Pinpoint the cell where the given text exists, returning its [x, y] midpoint coordinate. 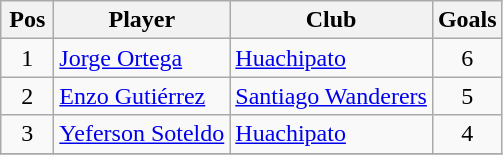
Pos [28, 20]
Jorge Ortega [142, 58]
3 [28, 134]
Club [332, 20]
1 [28, 58]
Goals [467, 20]
4 [467, 134]
2 [28, 96]
Santiago Wanderers [332, 96]
Player [142, 20]
6 [467, 58]
Yeferson Soteldo [142, 134]
5 [467, 96]
Enzo Gutiérrez [142, 96]
